Search for the cell housing the specified text and yield its [X, Y] center coordinate. 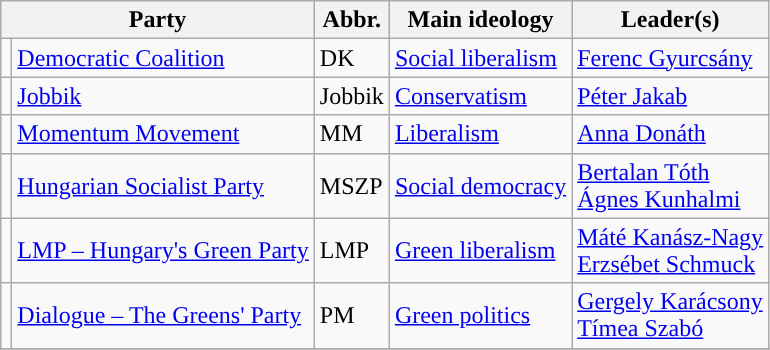
MM [352, 134]
Leader(s) [670, 20]
Máté Kanász-NagyErzsébet Schmuck [670, 250]
Liberalism [480, 134]
Party [158, 20]
MSZP [352, 186]
LMP [352, 250]
Bertalan TóthÁgnes Kunhalmi [670, 186]
PM [352, 316]
Gergely KarácsonyTímea Szabó [670, 316]
Ferenc Gyurcsány [670, 58]
Democratic Coalition [163, 58]
DK [352, 58]
LMP – Hungary's Green Party [163, 250]
Momentum Movement [163, 134]
Anna Donáth [670, 134]
Péter Jakab [670, 96]
Conservatism [480, 96]
Main ideology [480, 20]
Dialogue – The Greens' Party [163, 316]
Social democracy [480, 186]
Hungarian Socialist Party [163, 186]
Green politics [480, 316]
Green liberalism [480, 250]
Abbr. [352, 20]
Social liberalism [480, 58]
